Identify which cell holds the provided text, then report its (X, Y) central coordinate. 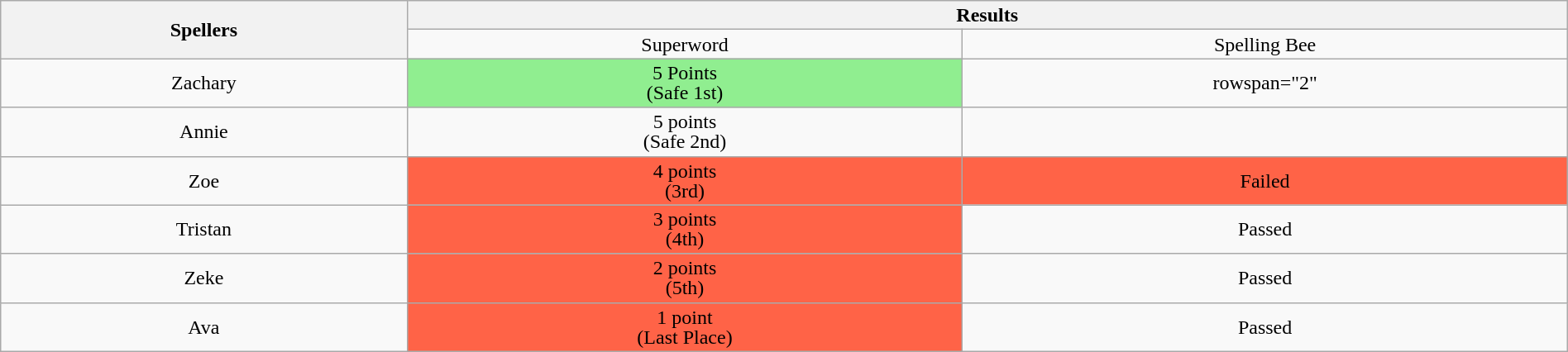
Annie (203, 132)
5 points(Safe 2nd) (685, 132)
1 point(Last Place) (685, 327)
Spellers (203, 30)
rowspan="2" (1265, 83)
Ava (203, 327)
Failed (1265, 180)
4 points(3rd) (685, 180)
Spelling Bee (1265, 45)
Zoe (203, 180)
Results (987, 15)
2 points(5th) (685, 278)
3 points(4th) (685, 230)
Zeke (203, 278)
Superword (685, 45)
Tristan (203, 230)
Zachary (203, 83)
5 Points(Safe 1st) (685, 83)
